Identify which cell holds the provided text, then report its [x, y] central coordinate. 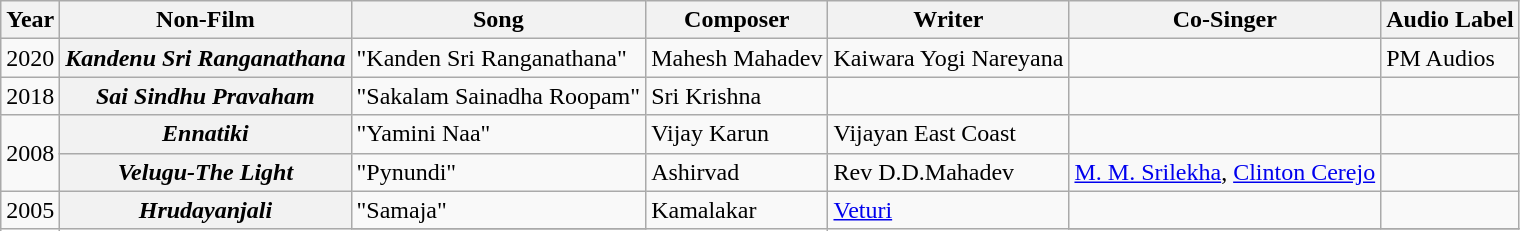
PM Audios [1450, 58]
Rev D.D.Mahadev [948, 172]
Velugu-The Light [206, 172]
2005 [30, 210]
2020 [30, 58]
Audio Label [1450, 20]
2018 [30, 96]
Sri Krishna [737, 96]
Kaiwara Yogi Nareyana [948, 58]
Composer [737, 20]
"Kanden Sri Ranganathana" [498, 58]
Vijay Karun [737, 134]
Writer [948, 20]
Mahesh Mahadev [737, 58]
"Pynundi" [498, 172]
Year [30, 20]
M. M. Srilekha, Clinton Cerejo [1225, 172]
2008 [30, 153]
Veturi [948, 210]
Kamalakar [737, 210]
"Sakalam Sainadha Roopam" [498, 96]
Hrudayanjali [206, 210]
Kandenu Sri Ranganathana [206, 58]
Song [498, 20]
"Yamini Naa" [498, 134]
Non-Film [206, 20]
Vijayan East Coast [948, 134]
Ashirvad [737, 172]
Ennatiki [206, 134]
Co-Singer [1225, 20]
"Samaja" [498, 210]
Sai Sindhu Pravaham [206, 96]
